Capture the cell that displays the provided text and extract its (x, y) central coordinate. 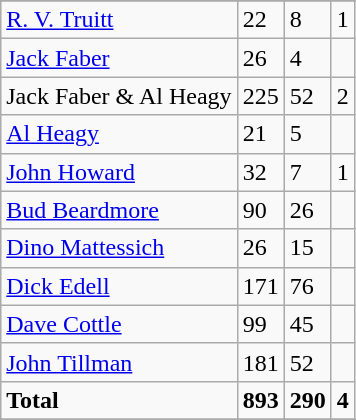
John Tillman (119, 362)
7 (308, 172)
21 (260, 134)
Bud Beardmore (119, 210)
90 (260, 210)
171 (260, 286)
R. V. Truitt (119, 20)
893 (260, 400)
76 (308, 286)
8 (308, 20)
Dick Edell (119, 286)
Dave Cottle (119, 324)
15 (308, 248)
99 (260, 324)
John Howard (119, 172)
22 (260, 20)
Total (119, 400)
225 (260, 96)
Dino Mattessich (119, 248)
290 (308, 400)
181 (260, 362)
45 (308, 324)
32 (260, 172)
Al Heagy (119, 134)
Jack Faber & Al Heagy (119, 96)
2 (342, 96)
Jack Faber (119, 58)
5 (308, 134)
